Pinpoint the cell where the given text exists, returning its [X, Y] midpoint coordinate. 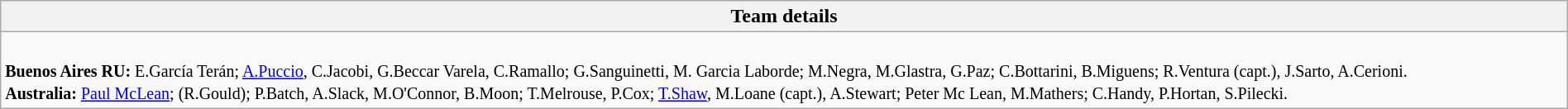
Team details [784, 17]
